Locate the cell with the specified text and output its [X, Y] center coordinate. 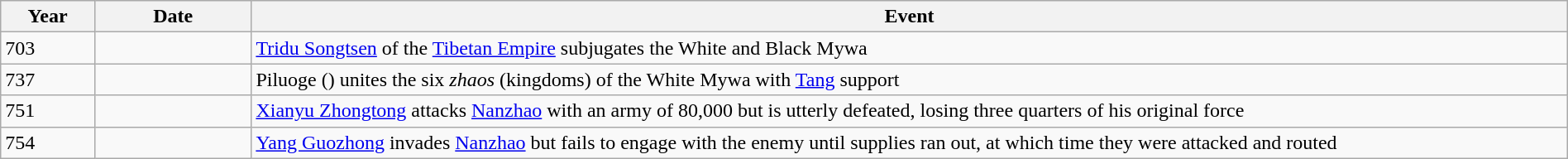
Piluoge () unites the six zhaos (kingdoms) of the White Mywa with Tang support [910, 79]
754 [48, 142]
Tridu Songtsen of the Tibetan Empire subjugates the White and Black Mywa [910, 48]
Yang Guozhong invades Nanzhao but fails to engage with the enemy until supplies ran out, at which time they were attacked and routed [910, 142]
Year [48, 17]
703 [48, 48]
751 [48, 111]
Event [910, 17]
737 [48, 79]
Date [172, 17]
Xianyu Zhongtong attacks Nanzhao with an army of 80,000 but is utterly defeated, losing three quarters of his original force [910, 111]
